Search for the cell housing the specified text and yield its (x, y) center coordinate. 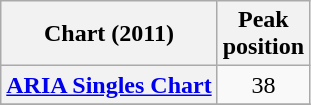
Peakposition (263, 34)
ARIA Singles Chart (109, 85)
38 (263, 85)
Chart (2011) (109, 34)
